Locate the cell with the specified text and output its (X, Y) center coordinate. 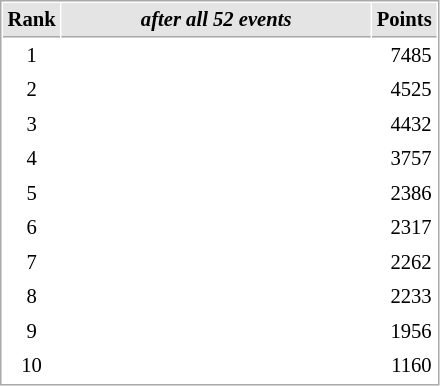
2386 (404, 194)
7485 (404, 56)
10 (32, 366)
3 (32, 124)
7 (32, 262)
1 (32, 56)
after all 52 events (216, 20)
4 (32, 158)
3757 (404, 158)
6 (32, 228)
4432 (404, 124)
8 (32, 296)
1160 (404, 366)
2317 (404, 228)
2262 (404, 262)
1956 (404, 332)
4525 (404, 90)
9 (32, 332)
2233 (404, 296)
2 (32, 90)
5 (32, 194)
Rank (32, 20)
Points (404, 20)
